Detect which cell encompasses the target text, then output its [x, y] center coordinate. 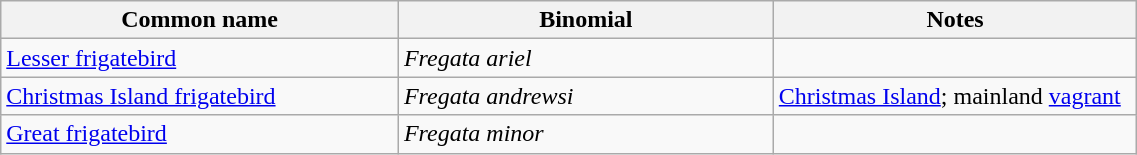
Fregata ariel [586, 58]
Fregata minor [586, 134]
Binomial [586, 20]
Christmas Island; mainland vagrant [955, 96]
Common name [200, 20]
Great frigatebird [200, 134]
Fregata andrewsi [586, 96]
Notes [955, 20]
Lesser frigatebird [200, 58]
Christmas Island frigatebird [200, 96]
